Identify which cell holds the provided text, then report its [x, y] central coordinate. 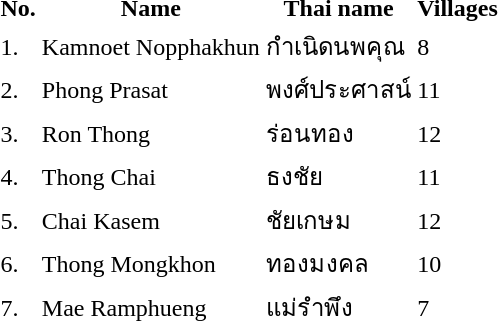
ทองมงคล [338, 264]
Ron Thong [150, 133]
Phong Prasat [150, 90]
Kamnoet Nopphakhun [150, 46]
ธงชัย [338, 176]
กำเนิดนพคุณ [338, 46]
ร่อนทอง [338, 133]
Chai Kasem [150, 220]
ชัยเกษม [338, 220]
Thong Chai [150, 176]
พงศ์ประศาสน์ [338, 90]
Thong Mongkhon [150, 264]
